Identify which cell holds the provided text, then report its [x, y] central coordinate. 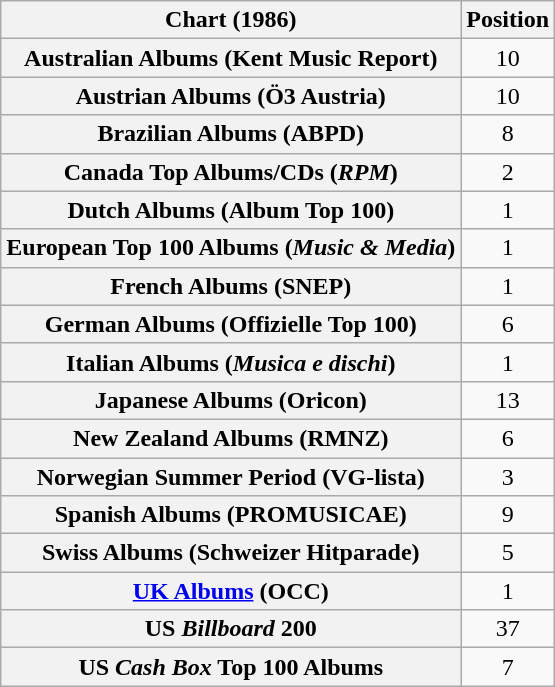
37 [508, 629]
Swiss Albums (Schweizer Hitparade) [231, 553]
Dutch Albums (Album Top 100) [231, 210]
Australian Albums (Kent Music Report) [231, 58]
9 [508, 515]
German Albums (Offizielle Top 100) [231, 324]
European Top 100 Albums (Music & Media) [231, 248]
Brazilian Albums (ABPD) [231, 134]
Austrian Albums (Ö3 Austria) [231, 96]
Italian Albums (Musica e dischi) [231, 362]
US Billboard 200 [231, 629]
Norwegian Summer Period (VG-lista) [231, 477]
Position [508, 20]
UK Albums (OCC) [231, 591]
8 [508, 134]
Spanish Albums (PROMUSICAE) [231, 515]
Canada Top Albums/CDs (RPM) [231, 172]
5 [508, 553]
Chart (1986) [231, 20]
New Zealand Albums (RMNZ) [231, 438]
Japanese Albums (Oricon) [231, 400]
French Albums (SNEP) [231, 286]
3 [508, 477]
7 [508, 667]
US Cash Box Top 100 Albums [231, 667]
13 [508, 400]
2 [508, 172]
